Locate the cell with the specified text and output its (X, Y) center coordinate. 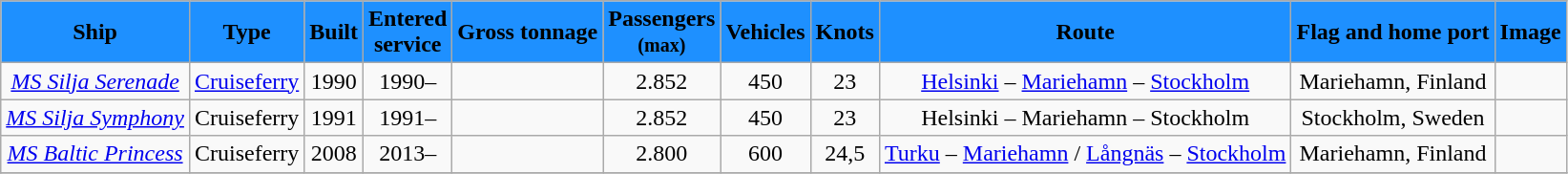
Ship (95, 33)
MS Baltic Princess (95, 154)
1991 (334, 118)
Turku – Mariehamn / Långnäs – Stockholm (1085, 154)
MS Silja Serenade (95, 81)
Enteredservice (408, 33)
MS Silja Symphony (95, 118)
Passengers(max) (662, 33)
2008 (334, 154)
Built (334, 33)
1991– (408, 118)
24,5 (845, 154)
Stockholm, Sweden (1393, 118)
Image (1531, 33)
1990 (334, 81)
Type (246, 33)
Knots (845, 33)
Vehicles (765, 33)
Flag and home port (1393, 33)
Gross tonnage (528, 33)
600 (765, 154)
Route (1085, 33)
2.800 (662, 154)
2013– (408, 154)
1990– (408, 81)
